Locate the cell with the specified text and output its [x, y] center coordinate. 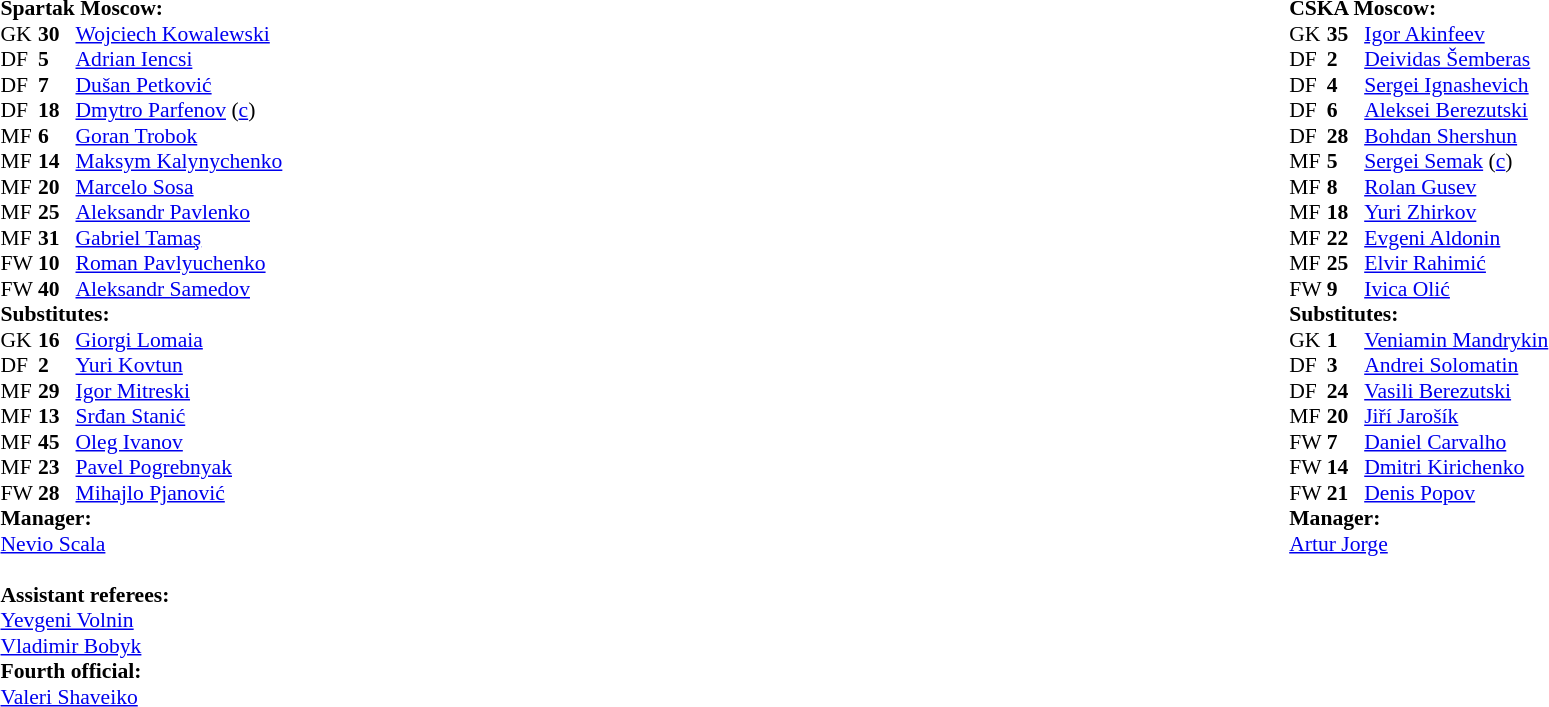
Srđan Stanić [180, 417]
Evgeni Aldonin [1456, 238]
4 [1346, 85]
Bohdan Shershun [1456, 136]
Dmitri Kirichenko [1456, 467]
Aleksei Berezutski [1456, 111]
21 [1346, 493]
9 [1346, 289]
Deividas Šemberas [1456, 59]
Aleksandr Samedov [180, 289]
Yuri Zhirkov [1456, 213]
Wojciech Kowalewski [180, 34]
23 [57, 467]
Dušan Petković [180, 85]
Jiří Jarošík [1456, 417]
Igor Mitreski [180, 391]
Denis Popov [1456, 493]
Veniamin Mandrykin [1456, 340]
10 [57, 263]
Giorgi Lomaia [180, 340]
Maksym Kalynychenko [180, 161]
16 [57, 340]
Marcelo Sosa [180, 187]
29 [57, 391]
Sergei Semak (c) [1456, 161]
Goran Trobok [180, 136]
Andrei Solomatin [1456, 365]
22 [1346, 238]
30 [57, 34]
24 [1346, 391]
Elvir Rahimić [1456, 263]
31 [57, 238]
8 [1346, 187]
Aleksandr Pavlenko [180, 213]
Gabriel Tamaş [180, 238]
40 [57, 289]
Artur Jorge [1418, 544]
Daniel Carvalho [1456, 442]
Dmytro Parfenov (c) [180, 111]
1 [1346, 340]
Rolan Gusev [1456, 187]
45 [57, 442]
3 [1346, 365]
Roman Pavlyuchenko [180, 263]
Yuri Kovtun [180, 365]
Sergei Ignashevich [1456, 85]
13 [57, 417]
Mihajlo Pjanović [180, 493]
35 [1346, 34]
Oleg Ivanov [180, 442]
Pavel Pogrebnyak [180, 467]
Vasili Berezutski [1456, 391]
Igor Akinfeev [1456, 34]
Ivica Olić [1456, 289]
Adrian Iencsi [180, 59]
